Provide the (x, y) coordinate of the cell's center where the given text is located.  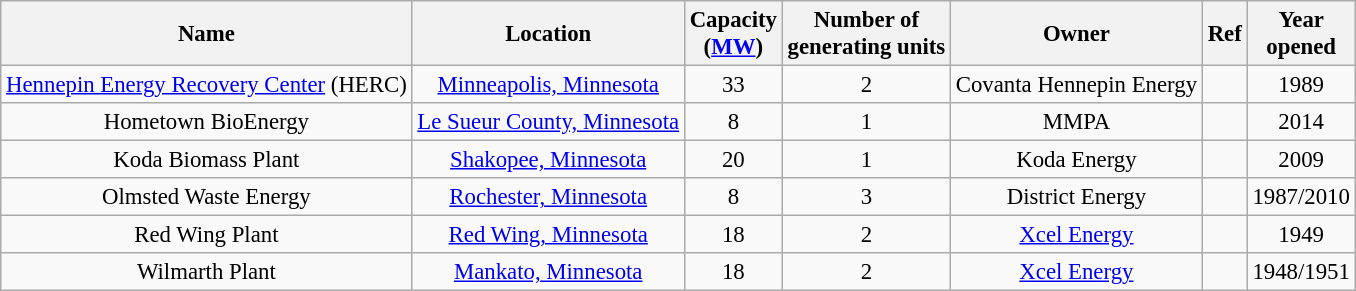
Red Wing, Minnesota (548, 235)
Rochester, Minnesota (548, 197)
Name (206, 34)
3 (866, 197)
Ref (1224, 34)
33 (733, 85)
2009 (1301, 160)
Hennepin Energy Recovery Center (HERC) (206, 85)
Number of generating units (866, 34)
18 (733, 235)
Yearopened (1301, 34)
Xcel Energy (1076, 235)
2014 (1301, 122)
Capacity(MW) (733, 34)
Shakopee, Minnesota (548, 160)
Olmsted Waste Energy (206, 197)
Location (548, 34)
20 (733, 160)
Koda Biomass Plant (206, 160)
District Energy (1076, 197)
MMPA (1076, 122)
1949 (1301, 235)
1987/2010 (1301, 197)
Covanta Hennepin Energy (1076, 85)
Le Sueur County, Minnesota (548, 122)
Minneapolis, Minnesota (548, 85)
1989 (1301, 85)
Koda Energy (1076, 160)
Owner (1076, 34)
Hometown BioEnergy (206, 122)
Red Wing Plant (206, 235)
